Extract the (X, Y) coordinate from the center of the cell holding the provided text.  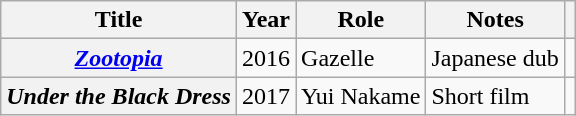
2017 (266, 96)
Japanese dub (495, 58)
Gazelle (361, 58)
Title (119, 20)
Zootopia (119, 58)
Yui Nakame (361, 96)
2016 (266, 58)
Under the Black Dress (119, 96)
Notes (495, 20)
Year (266, 20)
Role (361, 20)
Short film (495, 96)
